Detect which cell encompasses the target text, then output its [X, Y] center coordinate. 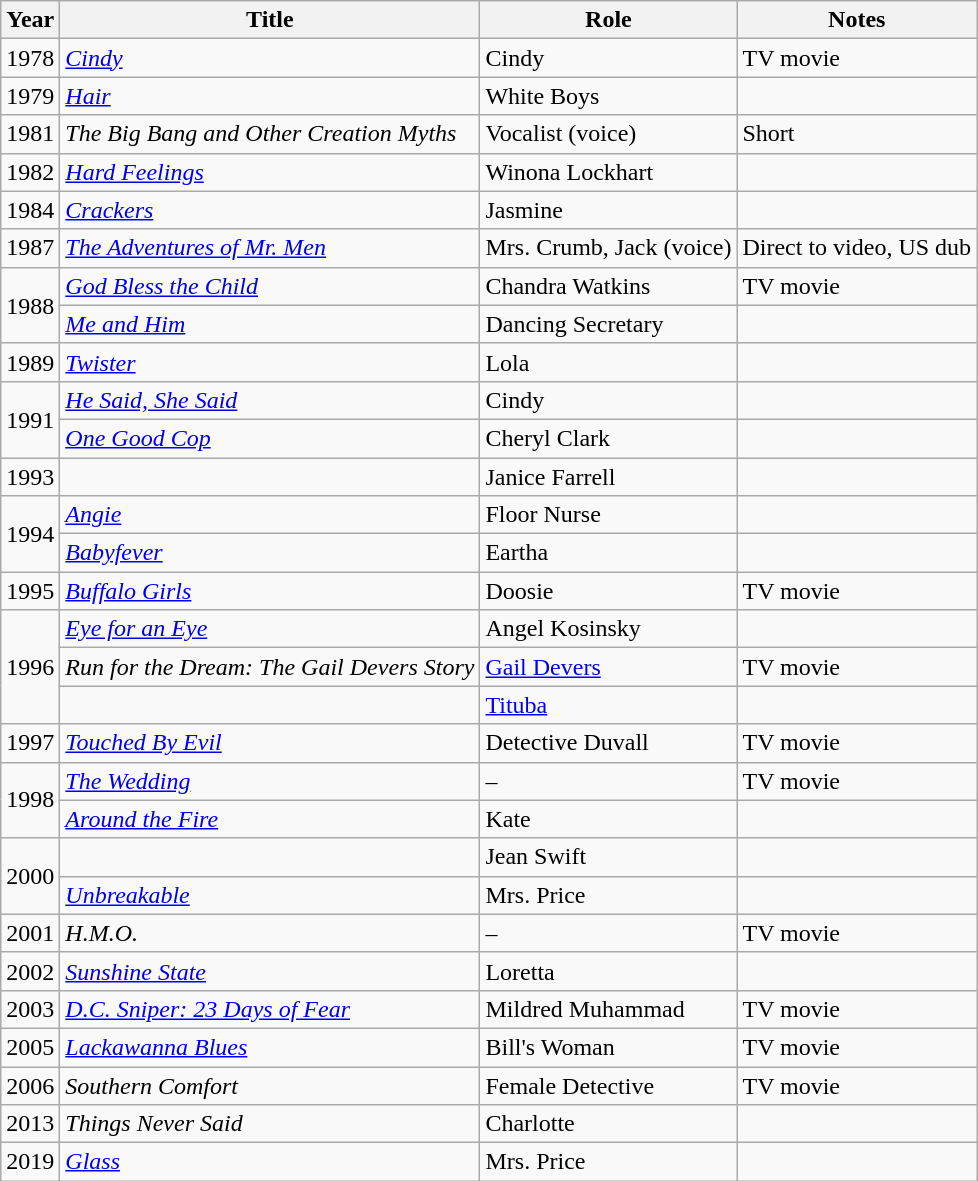
H.M.O. [270, 933]
Buffalo Girls [270, 591]
White Boys [608, 96]
Dancing Secretary [608, 324]
2005 [30, 1047]
Title [270, 20]
Eye for an Eye [270, 629]
1979 [30, 96]
2006 [30, 1085]
Detective Duvall [608, 743]
Charlotte [608, 1124]
1988 [30, 305]
Janice Farrell [608, 477]
Floor Nurse [608, 515]
1984 [30, 210]
Loretta [608, 971]
1989 [30, 362]
Around the Fire [270, 819]
He Said, She Said [270, 400]
1981 [30, 134]
Short [857, 134]
1978 [30, 58]
1994 [30, 534]
2000 [30, 876]
Lola [608, 362]
Female Detective [608, 1085]
Glass [270, 1162]
Vocalist (voice) [608, 134]
D.C. Sniper: 23 Days of Fear [270, 1009]
Chandra Watkins [608, 286]
Notes [857, 20]
1982 [30, 172]
Jasmine [608, 210]
1996 [30, 667]
Hard Feelings [270, 172]
Gail Devers [608, 667]
Role [608, 20]
1997 [30, 743]
Babyfever [270, 553]
The Adventures of Mr. Men [270, 248]
Things Never Said [270, 1124]
Mrs. Crumb, Jack (voice) [608, 248]
Mildred Muhammad [608, 1009]
The Wedding [270, 781]
Me and Him [270, 324]
Eartha [608, 553]
Lackawanna Blues [270, 1047]
Unbreakable [270, 895]
Kate [608, 819]
1991 [30, 419]
Run for the Dream: The Gail Devers Story [270, 667]
2002 [30, 971]
Southern Comfort [270, 1085]
Sunshine State [270, 971]
Bill's Woman [608, 1047]
1993 [30, 477]
Direct to video, US dub [857, 248]
Cheryl Clark [608, 438]
Tituba [608, 705]
1987 [30, 248]
2013 [30, 1124]
Winona Lockhart [608, 172]
Angel Kosinsky [608, 629]
God Bless the Child [270, 286]
One Good Cop [270, 438]
1995 [30, 591]
Doosie [608, 591]
Crackers [270, 210]
Jean Swift [608, 857]
Hair [270, 96]
Angie [270, 515]
Touched By Evil [270, 743]
The Big Bang and Other Creation Myths [270, 134]
2003 [30, 1009]
Year [30, 20]
2001 [30, 933]
1998 [30, 800]
2019 [30, 1162]
Twister [270, 362]
